For the text-containing cell, return its midpoint in (X, Y) coordinate format. 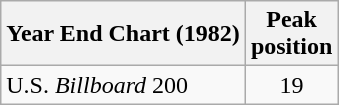
19 (291, 85)
U.S. Billboard 200 (124, 85)
Year End Chart (1982) (124, 34)
Peakposition (291, 34)
